Capture the cell that displays the provided text and extract its (x, y) central coordinate. 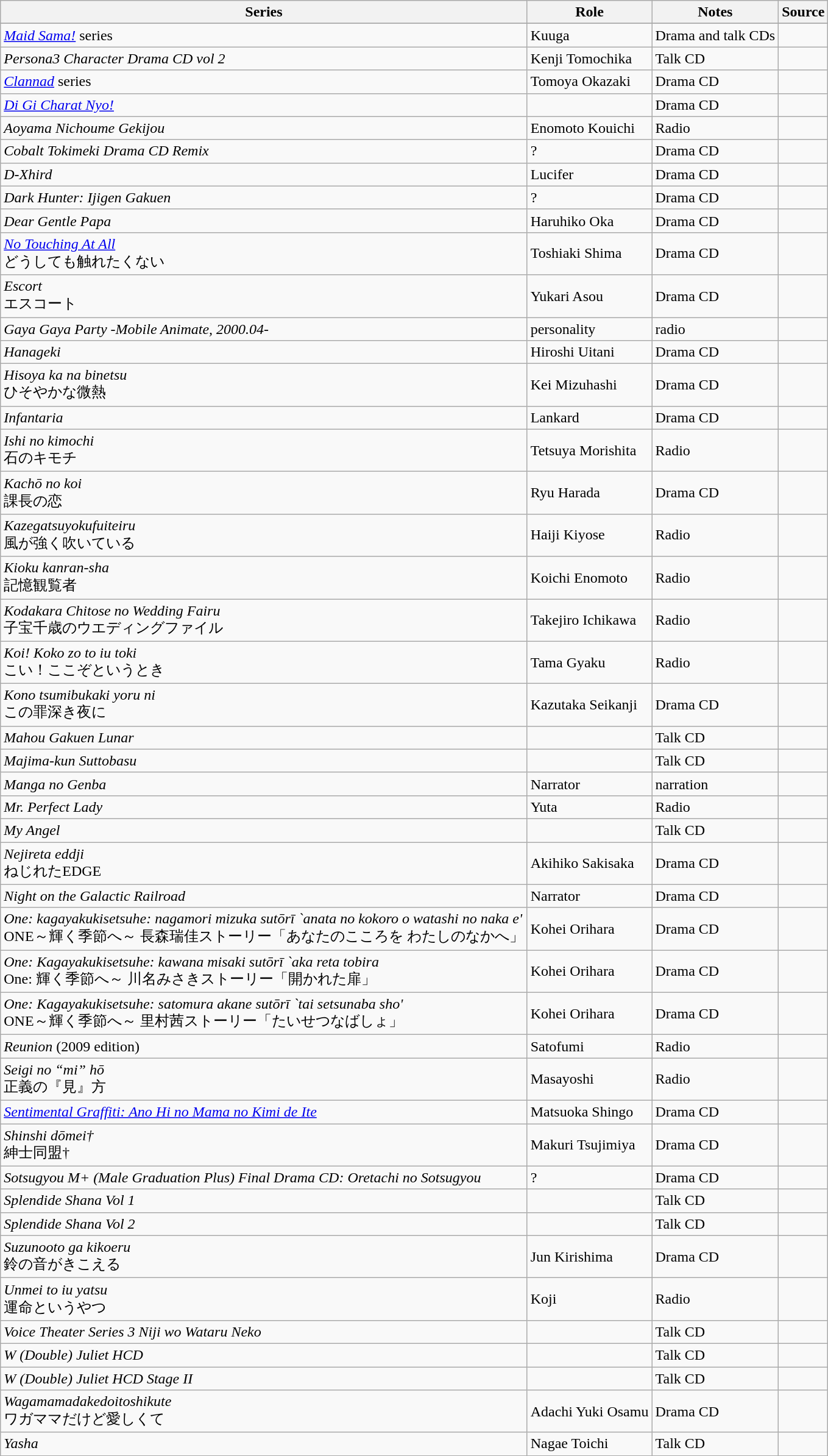
Kei Mizuhashi (590, 385)
Voice Theater Series 3 Niji wo Wataru Neko (264, 1332)
Tomoya Okazaki (590, 82)
Clannad series (264, 82)
Aoyama Nichoume Gekijou (264, 128)
One: Kagayakukisetsuhe: satomura akane sutōrī `tai setsunaba sho' ONE～輝く季節へ～ 里村茜ストーリー「たいせつなばしょ」 (264, 1014)
Mr. Perfect Lady (264, 807)
Mahou Gakuen Lunar (264, 737)
Ryu Harada (590, 493)
Gaya Gaya Party -Mobile Animate, 2000.04- (264, 328)
Haiji Kiyose (590, 535)
Notes (715, 12)
W (Double) Juliet HCD (264, 1355)
Drama and talk CDs (715, 35)
Koichi Enomoto (590, 578)
W (Double) Juliet HCD Stage II (264, 1378)
My Angel (264, 830)
Yasha (264, 1444)
Sentimental Graffiti: Ano Hi no Mama no Kimi de Ite (264, 1112)
narration (715, 784)
Dark Hunter: Ijigen Gakuen (264, 197)
Yukari Asou (590, 296)
Matsuoka Shingo (590, 1112)
Source (803, 12)
Wagamamadakedoitoshikuteワガママだけど愛しくて (264, 1412)
Satofumi (590, 1046)
Nagae Toichi (590, 1444)
radio (715, 328)
Night on the Galactic Railroad (264, 896)
Kachō no koi課長の恋 (264, 493)
Hiroshi Uitani (590, 352)
Sotsugyou M+ (Male Graduation Plus) Final Drama CD: Oretachi no Sotsugyou (264, 1177)
Kazutaka Seikanji (590, 705)
Di Gi Charat Nyo! (264, 105)
Shinshi dōmei†紳士同盟† (264, 1145)
Makuri Tsujimiya (590, 1145)
Majima-kun Suttobasu (264, 761)
Role (590, 12)
Haruhiko Oka (590, 221)
Maid Sama! series (264, 35)
Kioku kanran-sha記憶観覧者 (264, 578)
Yuta (590, 807)
Adachi Yuki Osamu (590, 1412)
Tetsuya Morishita (590, 450)
Persona3 Character Drama CD vol 2 (264, 59)
Escortエスコート (264, 296)
Toshiaki Shima (590, 254)
Kazegatsuyokufuiteiru風が強く吹いている (264, 535)
No Touching At Allどうしても触れたくない (264, 254)
One: kagayakukisetsuhe: nagamori mizuka sutōrī `anata no kokoro o watashi no naka e' ONE～輝く季節へ～ 長森瑞佳ストーリー「あなたのこころを わたしのなかへ」 (264, 929)
Takejiro Ichikawa (590, 620)
Ishi no kimochi石のキモチ (264, 450)
Nejireta eddjiねじれたEDGE (264, 864)
Tama Gyaku (590, 662)
Koi! Koko zo to iu tokiこい！ここぞというとき (264, 662)
Manga no Genba (264, 784)
Series (264, 12)
Kenji Tomochika (590, 59)
Splendide Shana Vol 1 (264, 1201)
One: Kagayakukisetsuhe: kawana misaki sutōrī `aka reta tobira One: 輝く季節へ～ 川名みさきストーリー「開かれた扉」 (264, 971)
personality (590, 328)
Jun Kirishima (590, 1257)
Unmei to iu yatsu運命というやつ (264, 1299)
Reunion (2009 edition) (264, 1046)
D-Xhird (264, 174)
Akihiko Sakisaka (590, 864)
Masayoshi (590, 1079)
Koji (590, 1299)
Lucifer (590, 174)
Hanageki (264, 352)
Hisoya ka na binetsuひそやかな微熱 (264, 385)
Cobalt Tokimeki Drama CD Remix (264, 151)
Kodakara Chitose no Wedding Fairu子宝千歳のウエディングファイル (264, 620)
Seigi no “mi” hō正義の『見』方 (264, 1079)
Suzunooto ga kikoeru鈴の音がきこえる (264, 1257)
Infantaria (264, 417)
Lankard (590, 417)
Kuuga (590, 35)
Kono tsumibukaki yoru niこの罪深き夜に (264, 705)
Enomoto Kouichi (590, 128)
Dear Gentle Papa (264, 221)
Splendide Shana Vol 2 (264, 1224)
